Find where the given text appears and provide that cell's center as [X, Y] coordinate. 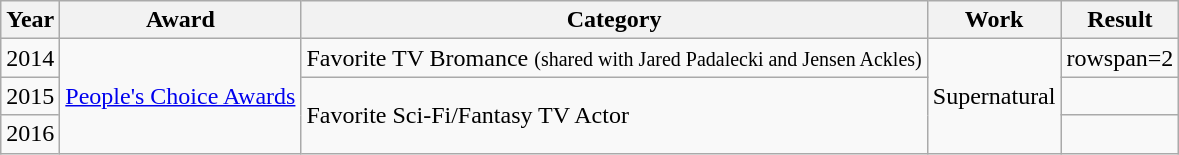
2015 [30, 96]
Category [614, 20]
Year [30, 20]
Award [180, 20]
rowspan=2 [1120, 58]
Favorite TV Bromance (shared with Jared Padalecki and Jensen Ackles) [614, 58]
Result [1120, 20]
2014 [30, 58]
Favorite Sci-Fi/Fantasy TV Actor [614, 115]
People's Choice Awards [180, 96]
2016 [30, 134]
Work [994, 20]
Supernatural [994, 96]
